Determine the [x, y] coordinate at the center of the cell enclosing the given text.  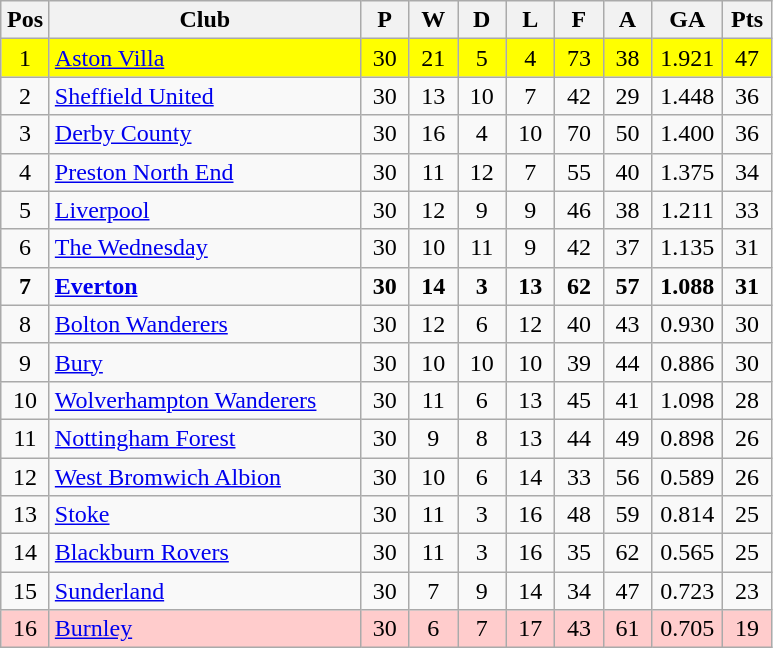
0.930 [688, 324]
29 [628, 96]
A [628, 20]
28 [748, 400]
37 [628, 248]
GA [688, 20]
0.565 [688, 553]
Aston Villa [204, 58]
23 [748, 591]
49 [628, 438]
Burnley [204, 629]
D [482, 20]
1.921 [688, 58]
1.098 [688, 400]
0.814 [688, 515]
46 [580, 210]
Liverpool [204, 210]
1.088 [688, 286]
39 [580, 362]
West Bromwich Albion [204, 477]
1.400 [688, 134]
2 [26, 96]
56 [628, 477]
0.723 [688, 591]
73 [580, 58]
0.589 [688, 477]
Wolverhampton Wanderers [204, 400]
F [580, 20]
19 [748, 629]
1.135 [688, 248]
Blackburn Rovers [204, 553]
17 [530, 629]
Nottingham Forest [204, 438]
P [384, 20]
41 [628, 400]
35 [580, 553]
The Wednesday [204, 248]
Derby County [204, 134]
Club [204, 20]
61 [628, 629]
L [530, 20]
Sunderland [204, 591]
Pos [26, 20]
Pts [748, 20]
48 [580, 515]
Bury [204, 362]
57 [628, 286]
0.705 [688, 629]
59 [628, 515]
1.448 [688, 96]
50 [628, 134]
15 [26, 591]
1.211 [688, 210]
Everton [204, 286]
1 [26, 58]
W [434, 20]
0.898 [688, 438]
1.375 [688, 172]
45 [580, 400]
70 [580, 134]
0.886 [688, 362]
Bolton Wanderers [204, 324]
Preston North End [204, 172]
21 [434, 58]
55 [580, 172]
Sheffield United [204, 96]
Stoke [204, 515]
